Find where the given text appears and provide that cell's center as (x, y) coordinate. 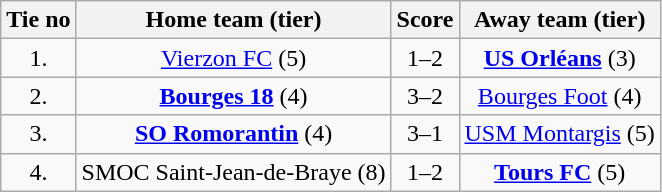
3–2 (425, 96)
Away team (tier) (560, 20)
Vierzon FC (5) (234, 58)
Bourges Foot (4) (560, 96)
1. (38, 58)
USM Montargis (5) (560, 134)
2. (38, 96)
Tours FC (5) (560, 172)
Tie no (38, 20)
3. (38, 134)
SMOC Saint-Jean-de-Braye (8) (234, 172)
SO Romorantin (4) (234, 134)
3–1 (425, 134)
4. (38, 172)
Score (425, 20)
Home team (tier) (234, 20)
Bourges 18 (4) (234, 96)
US Orléans (3) (560, 58)
